Provide the (X, Y) coordinate of the cell's center where the given text is located.  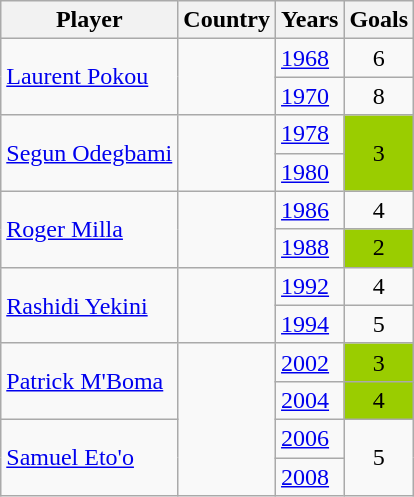
1980 (310, 172)
Patrick M'Boma (90, 381)
6 (379, 58)
Country (227, 20)
1978 (310, 134)
2004 (310, 400)
Rashidi Yekini (90, 305)
Laurent Pokou (90, 77)
1970 (310, 96)
Segun Odegbami (90, 153)
Goals (379, 20)
8 (379, 96)
2008 (310, 477)
Roger Milla (90, 229)
Player (90, 20)
1994 (310, 324)
2006 (310, 438)
1986 (310, 210)
Samuel Eto'o (90, 457)
2 (379, 248)
Years (310, 20)
1968 (310, 58)
1988 (310, 248)
1992 (310, 286)
2002 (310, 362)
